Return the [x, y] coordinate for the center point of the cell that contains the specified text.  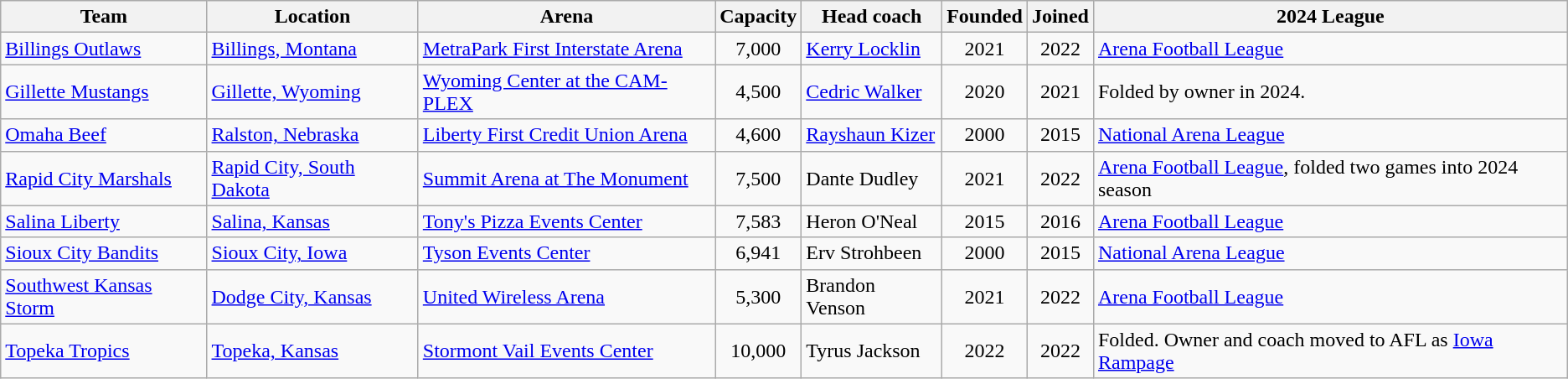
Rapid City Marshals [104, 178]
Arena [566, 17]
Summit Arena at The Monument [566, 178]
6,941 [759, 253]
Sioux City, Iowa [312, 253]
4,600 [759, 135]
MetraPark First Interstate Arena [566, 49]
Salina, Kansas [312, 221]
2024 League [1330, 17]
Omaha Beef [104, 135]
Team [104, 17]
Gillette Mustangs [104, 92]
7,000 [759, 49]
Tony's Pizza Events Center [566, 221]
Salina Liberty [104, 221]
Rayshaun Kizer [872, 135]
United Wireless Arena [566, 297]
Liberty First Credit Union Arena [566, 135]
Dodge City, Kansas [312, 297]
Erv Strohbeen [872, 253]
Brandon Venson [872, 297]
2016 [1060, 221]
Head coach [872, 17]
7,500 [759, 178]
Cedric Walker [872, 92]
Folded by owner in 2024. [1330, 92]
10,000 [759, 350]
Joined [1060, 17]
Billings, Montana [312, 49]
Heron O'Neal [872, 221]
7,583 [759, 221]
Folded. Owner and coach moved to AFL as Iowa Rampage [1330, 350]
Tyson Events Center [566, 253]
Tyrus Jackson [872, 350]
Stormont Vail Events Center [566, 350]
Dante Dudley [872, 178]
Billings Outlaws [104, 49]
Arena Football League, folded two games into 2024 season [1330, 178]
Southwest Kansas Storm [104, 297]
Location [312, 17]
Topeka, Kansas [312, 350]
Wyoming Center at the CAM-PLEX [566, 92]
Rapid City, South Dakota [312, 178]
Kerry Locklin [872, 49]
5,300 [759, 297]
4,500 [759, 92]
Gillette, Wyoming [312, 92]
Founded [985, 17]
Sioux City Bandits [104, 253]
2020 [985, 92]
Topeka Tropics [104, 350]
Capacity [759, 17]
Ralston, Nebraska [312, 135]
